Identify which cell holds the provided text, then report its (X, Y) central coordinate. 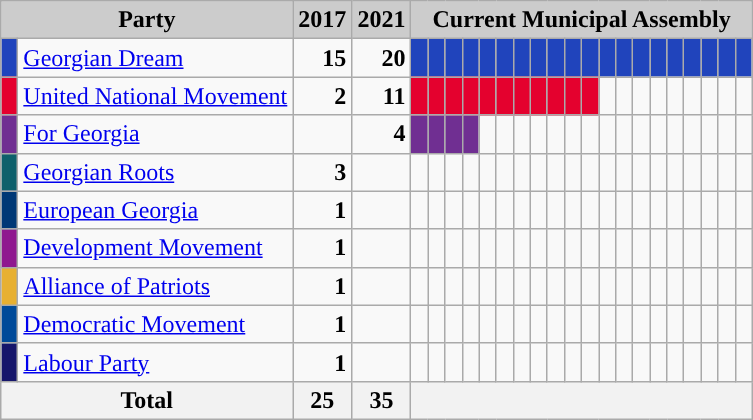
Labour Party (156, 362)
35 (382, 400)
11 (382, 96)
Democratic Movement (156, 324)
Development Movement (156, 248)
Current Municipal Assembly (582, 20)
2 (322, 96)
2017 (322, 20)
For Georgia (156, 134)
Georgian Roots (156, 172)
United National Movement (156, 96)
European Georgia (156, 210)
Total (147, 400)
Alliance of Patriots (156, 286)
15 (322, 58)
20 (382, 58)
25 (322, 400)
Georgian Dream (156, 58)
4 (382, 134)
Party (147, 20)
3 (322, 172)
2021 (382, 20)
